For the text-containing cell, return its midpoint in (x, y) coordinate format. 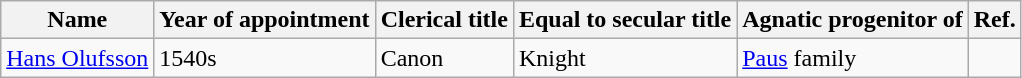
Name (78, 20)
Canon (444, 58)
Hans Olufsson (78, 58)
Paus family (852, 58)
1540s (264, 58)
Equal to secular title (624, 20)
Agnatic progenitor of (852, 20)
Ref. (994, 20)
Year of appointment (264, 20)
Knight (624, 58)
Clerical title (444, 20)
